Return [X, Y] of the center of cell containing provided text 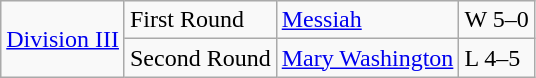
Second Round [200, 58]
Messiah [368, 20]
Division III [63, 39]
Mary Washington [368, 58]
L 4–5 [496, 58]
First Round [200, 20]
W 5–0 [496, 20]
